Capture the cell that displays the provided text and extract its (x, y) central coordinate. 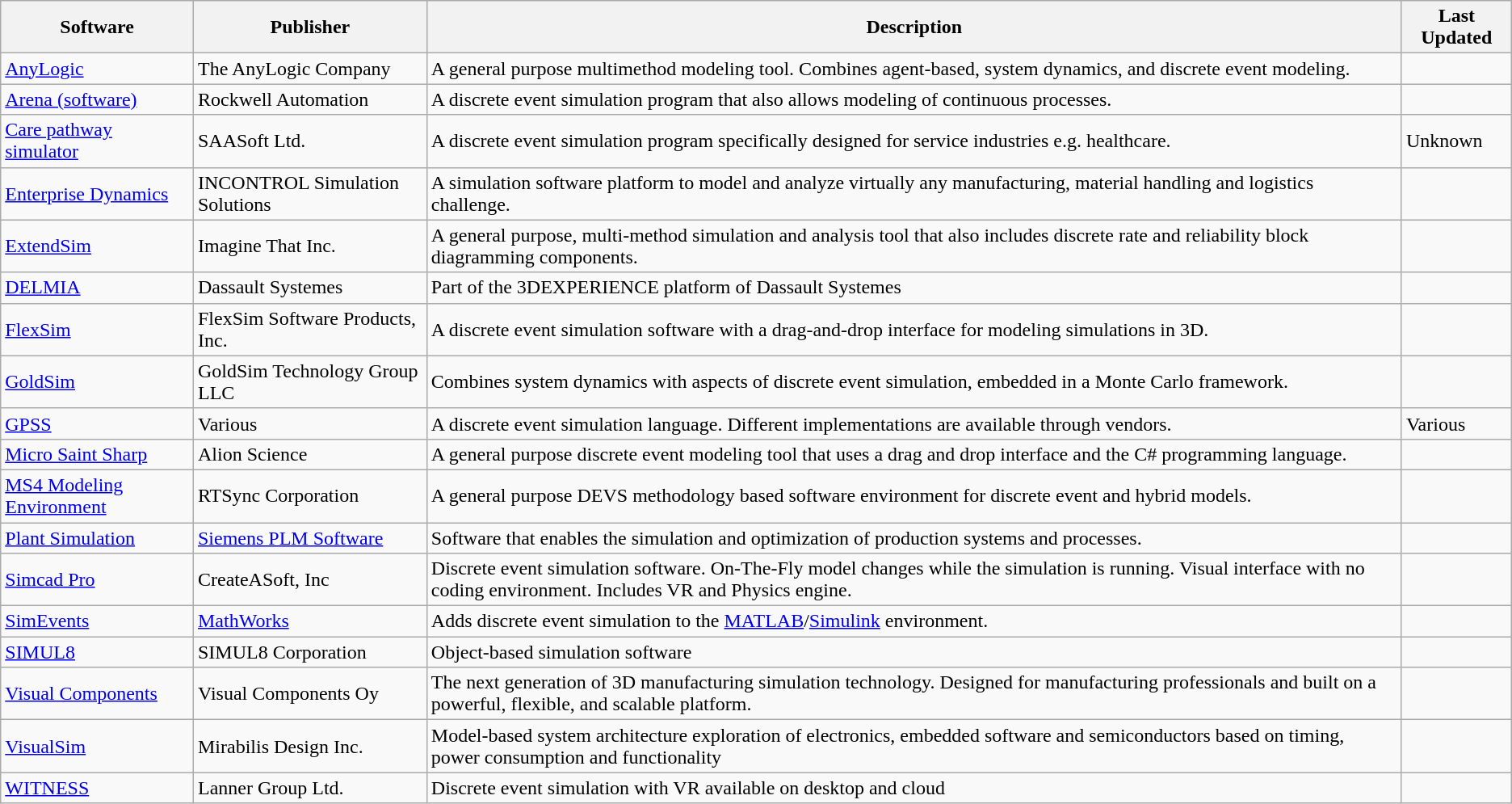
Micro Saint Sharp (97, 454)
A general purpose discrete event modeling tool that uses a drag and drop interface and the C# programming language. (914, 454)
FlexSim Software Products, Inc. (310, 330)
Alion Science (310, 454)
VisualSim (97, 747)
Discrete event simulation with VR available on desktop and cloud (914, 788)
MS4 Modeling Environment (97, 496)
Visual Components Oy (310, 693)
Publisher (310, 27)
A general purpose DEVS methodology based software environment for discrete event and hybrid models. (914, 496)
Enterprise Dynamics (97, 194)
Model-based system architecture exploration of electronics, embedded software and semiconductors based on timing, power consumption and functionality (914, 747)
SimEvents (97, 621)
Combines system dynamics with aspects of discrete event simulation, embedded in a Monte Carlo framework. (914, 381)
Description (914, 27)
GoldSim (97, 381)
A discrete event simulation language. Different implementations are available through vendors. (914, 423)
Mirabilis Design Inc. (310, 747)
Software (97, 27)
Software that enables the simulation and optimization of production systems and processes. (914, 537)
INCONTROL Simulation Solutions (310, 194)
A general purpose, multi-method simulation and analysis tool that also includes discrete rate and reliability block diagramming components. (914, 246)
A general purpose multimethod modeling tool. Combines agent-based, system dynamics, and discrete event modeling. (914, 69)
A discrete event simulation program that also allows modeling of continuous processes. (914, 99)
SIMUL8 Corporation (310, 652)
A simulation software platform to model and analyze virtually any manufacturing, material handling and logistics challenge. (914, 194)
Visual Components (97, 693)
Dassault Systemes (310, 288)
GPSS (97, 423)
AnyLogic (97, 69)
Part of the 3DEXPERIENCE platform of Dassault Systemes (914, 288)
SAASoft Ltd. (310, 141)
Imagine That Inc. (310, 246)
Last Updated (1456, 27)
Rockwell Automation (310, 99)
DELMIA (97, 288)
GoldSim Technology Group LLC (310, 381)
FlexSim (97, 330)
MathWorks (310, 621)
Lanner Group Ltd. (310, 788)
RTSync Corporation (310, 496)
Siemens PLM Software (310, 537)
The AnyLogic Company (310, 69)
WITNESS (97, 788)
Care pathway simulator (97, 141)
Object-based simulation software (914, 652)
Unknown (1456, 141)
Arena (software) (97, 99)
CreateASoft, Inc (310, 580)
A discrete event simulation software with a drag-and-drop interface for modeling simulations in 3D. (914, 330)
ExtendSim (97, 246)
Simcad Pro (97, 580)
A discrete event simulation program specifically designed for service industries e.g. healthcare. (914, 141)
Plant Simulation (97, 537)
Adds discrete event simulation to the MATLAB/Simulink environment. (914, 621)
SIMUL8 (97, 652)
